Find where the given text appears and provide that cell's center as [X, Y] coordinate. 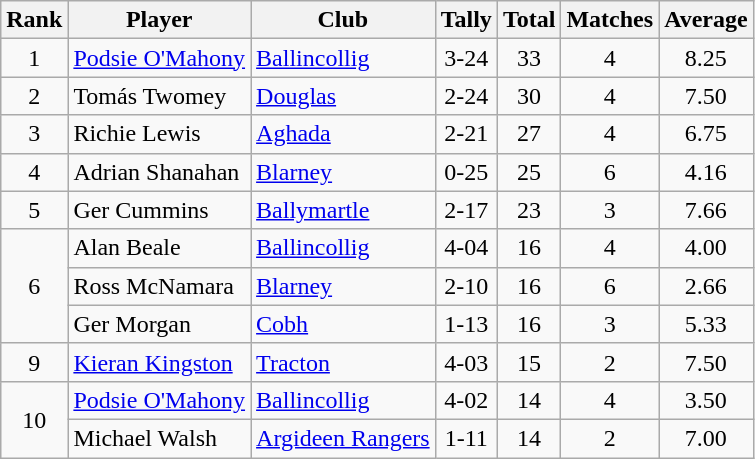
23 [529, 210]
6.75 [706, 134]
7.66 [706, 210]
4.00 [706, 248]
2-17 [466, 210]
2-21 [466, 134]
Douglas [344, 96]
Tally [466, 20]
0-25 [466, 172]
7.00 [706, 438]
3.50 [706, 400]
Argideen Rangers [344, 438]
1-11 [466, 438]
Cobh [344, 324]
Average [706, 20]
10 [34, 419]
Ger Cummins [160, 210]
2-10 [466, 286]
15 [529, 362]
5 [34, 210]
Kieran Kingston [160, 362]
Michael Walsh [160, 438]
4-03 [466, 362]
1 [34, 58]
2.66 [706, 286]
Player [160, 20]
4-04 [466, 248]
Tomás Twomey [160, 96]
27 [529, 134]
2-24 [466, 96]
8.25 [706, 58]
33 [529, 58]
Ross McNamara [160, 286]
30 [529, 96]
25 [529, 172]
9 [34, 362]
Tracton [344, 362]
Richie Lewis [160, 134]
3-24 [466, 58]
Club [344, 20]
5.33 [706, 324]
4.16 [706, 172]
4-02 [466, 400]
Aghada [344, 134]
Rank [34, 20]
Ger Morgan [160, 324]
Ballymartle [344, 210]
Adrian Shanahan [160, 172]
Total [529, 20]
Alan Beale [160, 248]
1-13 [466, 324]
Matches [610, 20]
